Output the [X, Y] coordinate of the center of the cell containing the given text.  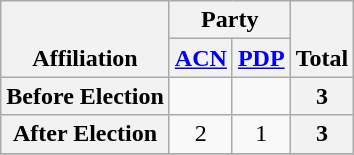
After Election [86, 134]
1 [261, 134]
ACN [200, 58]
Before Election [86, 96]
Affiliation [86, 39]
Party [230, 20]
Total [322, 39]
2 [200, 134]
PDP [261, 58]
